Capture the cell that displays the provided text and extract its [X, Y] central coordinate. 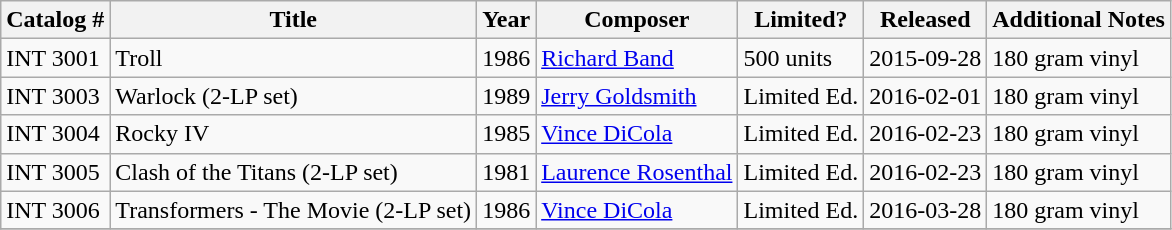
Troll [294, 58]
2016-02-01 [926, 96]
Limited? [801, 20]
Additional Notes [1079, 20]
1981 [506, 172]
Transformers - The Movie (2-LP set) [294, 210]
Catalog # [56, 20]
INT 3004 [56, 134]
Rocky IV [294, 134]
Warlock (2-LP set) [294, 96]
Laurence Rosenthal [637, 172]
Composer [637, 20]
Clash of the Titans (2-LP set) [294, 172]
Year [506, 20]
Title [294, 20]
2016-03-28 [926, 210]
INT 3005 [56, 172]
INT 3001 [56, 58]
INT 3003 [56, 96]
Released [926, 20]
Richard Band [637, 58]
2015-09-28 [926, 58]
1985 [506, 134]
Jerry Goldsmith [637, 96]
500 units [801, 58]
1989 [506, 96]
INT 3006 [56, 210]
